Detect which cell encompasses the target text, then output its (X, Y) center coordinate. 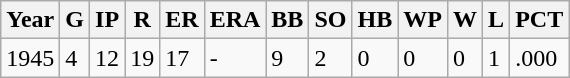
1 (496, 58)
2 (330, 58)
R (142, 20)
17 (182, 58)
ER (182, 20)
9 (288, 58)
HB (375, 20)
WP (423, 20)
ERA (235, 20)
- (235, 58)
Year (30, 20)
19 (142, 58)
G (75, 20)
L (496, 20)
BB (288, 20)
12 (108, 58)
4 (75, 58)
SO (330, 20)
PCT (540, 20)
.000 (540, 58)
IP (108, 20)
1945 (30, 58)
W (464, 20)
